Search for the cell housing the specified text and yield its [x, y] center coordinate. 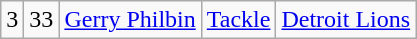
33 [42, 20]
Gerry Philbin [130, 20]
Tackle [238, 20]
Detroit Lions [346, 20]
3 [12, 20]
